Return [X, Y] of the center of cell containing provided text 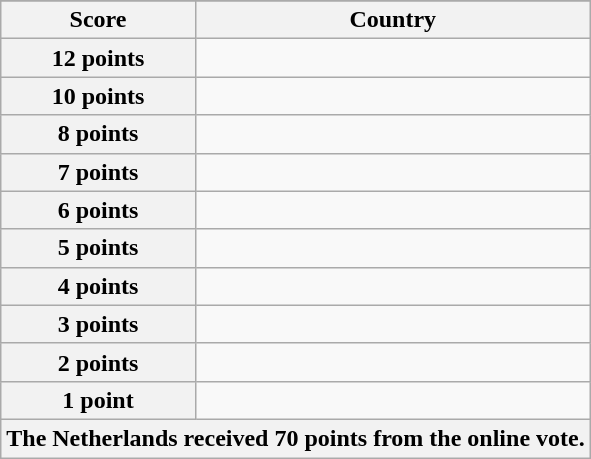
5 points [98, 248]
10 points [98, 96]
1 point [98, 400]
12 points [98, 58]
Country [392, 20]
4 points [98, 286]
3 points [98, 324]
2 points [98, 362]
8 points [98, 134]
7 points [98, 172]
Score [98, 20]
6 points [98, 210]
The Netherlands received 70 points from the online vote. [296, 438]
